For the text-containing cell, return its midpoint in (X, Y) coordinate format. 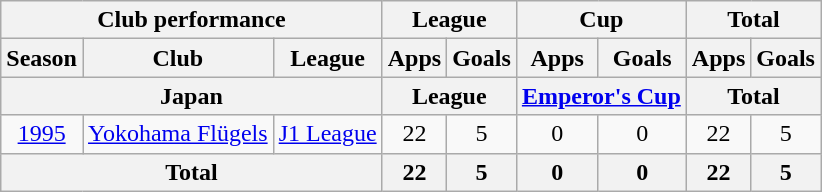
1995 (42, 134)
Club (178, 58)
Club performance (192, 20)
Cup (601, 20)
Emperor's Cup (601, 96)
J1 League (328, 134)
Japan (192, 96)
Season (42, 58)
Yokohama Flügels (178, 134)
